Extract the [X, Y] coordinate from the center of the cell holding the provided text.  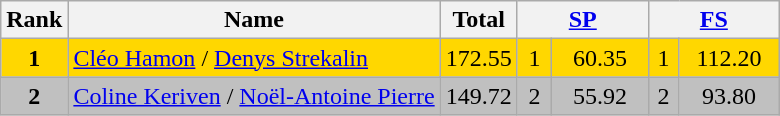
SP [582, 20]
55.92 [600, 96]
Rank [34, 20]
172.55 [478, 58]
Total [478, 20]
Coline Keriven / Noël-Antoine Pierre [254, 96]
60.35 [600, 58]
112.20 [730, 58]
Cléo Hamon / Denys Strekalin [254, 58]
FS [714, 20]
93.80 [730, 96]
149.72 [478, 96]
Name [254, 20]
